Search for the cell housing the specified text and yield its [X, Y] center coordinate. 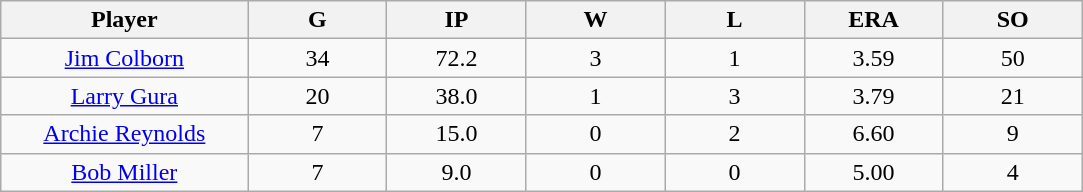
Larry Gura [124, 96]
2 [734, 134]
50 [1012, 58]
SO [1012, 20]
5.00 [874, 172]
Bob Miller [124, 172]
6.60 [874, 134]
Archie Reynolds [124, 134]
21 [1012, 96]
3.79 [874, 96]
Jim Colborn [124, 58]
34 [318, 58]
3.59 [874, 58]
38.0 [456, 96]
72.2 [456, 58]
Player [124, 20]
IP [456, 20]
G [318, 20]
L [734, 20]
9 [1012, 134]
9.0 [456, 172]
W [596, 20]
20 [318, 96]
15.0 [456, 134]
4 [1012, 172]
ERA [874, 20]
